Extract the [x, y] coordinate from the center of the cell holding the provided text.  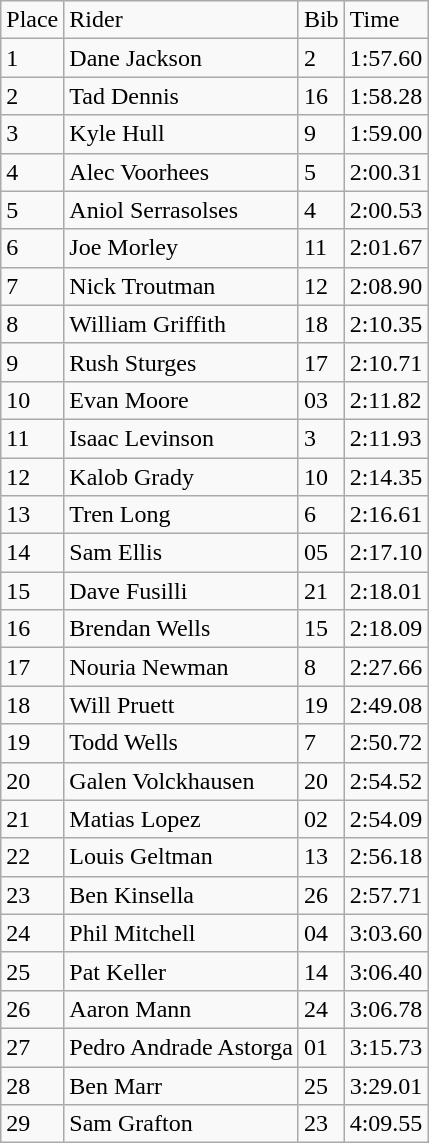
Aaron Mann [182, 1009]
Dave Fusilli [182, 591]
2:10.35 [386, 324]
2:17.10 [386, 553]
2:16.61 [386, 515]
Todd Wells [182, 743]
Place [32, 20]
Sam Ellis [182, 553]
1:59.00 [386, 134]
2:00.31 [386, 172]
Pat Keller [182, 971]
2:10.71 [386, 362]
1:58.28 [386, 96]
Brendan Wells [182, 629]
Sam Grafton [182, 1124]
3:06.78 [386, 1009]
2:56.18 [386, 857]
Louis Geltman [182, 857]
Kalob Grady [182, 477]
05 [321, 553]
Rider [182, 20]
2:27.66 [386, 667]
Isaac Levinson [182, 438]
2:14.35 [386, 477]
2:54.52 [386, 781]
22 [32, 857]
2:57.71 [386, 895]
2:08.90 [386, 286]
Kyle Hull [182, 134]
2:11.82 [386, 400]
Will Pruett [182, 705]
Time [386, 20]
3:03.60 [386, 933]
28 [32, 1085]
Joe Morley [182, 248]
02 [321, 819]
Ben Kinsella [182, 895]
04 [321, 933]
01 [321, 1047]
4:09.55 [386, 1124]
2:50.72 [386, 743]
Rush Sturges [182, 362]
Nick Troutman [182, 286]
29 [32, 1124]
Dane Jackson [182, 58]
27 [32, 1047]
1:57.60 [386, 58]
Tad Dennis [182, 96]
2:49.08 [386, 705]
2:18.01 [386, 591]
2:18.09 [386, 629]
3:06.40 [386, 971]
3:15.73 [386, 1047]
3:29.01 [386, 1085]
1 [32, 58]
2:11.93 [386, 438]
Evan Moore [182, 400]
Ben Marr [182, 1085]
03 [321, 400]
Aniol Serrasolses [182, 210]
Pedro Andrade Astorga [182, 1047]
Matias Lopez [182, 819]
Bib [321, 20]
Phil Mitchell [182, 933]
Nouria Newman [182, 667]
2:54.09 [386, 819]
2:01.67 [386, 248]
2:00.53 [386, 210]
William Griffith [182, 324]
Galen Volckhausen [182, 781]
Alec Voorhees [182, 172]
Tren Long [182, 515]
